Capture the cell that displays the provided text and extract its (x, y) central coordinate. 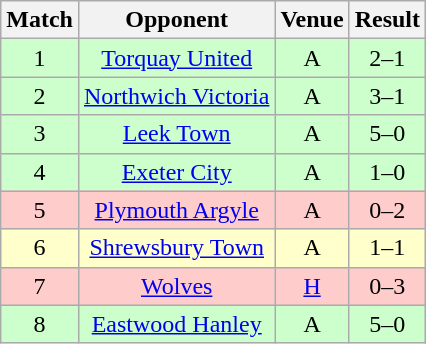
3–1 (387, 96)
5 (40, 210)
2 (40, 96)
2–1 (387, 58)
0–3 (387, 286)
0–2 (387, 210)
Leek Town (176, 134)
Wolves (176, 286)
Shrewsbury Town (176, 248)
1 (40, 58)
H (312, 286)
4 (40, 172)
Northwich Victoria (176, 96)
Match (40, 20)
3 (40, 134)
8 (40, 324)
Torquay United (176, 58)
1–1 (387, 248)
7 (40, 286)
Opponent (176, 20)
Venue (312, 20)
Result (387, 20)
Eastwood Hanley (176, 324)
Exeter City (176, 172)
Plymouth Argyle (176, 210)
6 (40, 248)
1–0 (387, 172)
